Scan for the cell matching the given text and deliver its [x, y] coordinate at center. 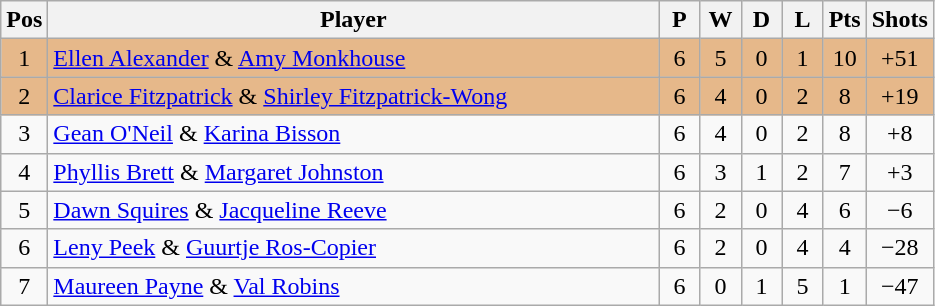
Ellen Alexander & Amy Monkhouse [354, 58]
+19 [900, 96]
L [802, 20]
Maureen Payne & Val Robins [354, 286]
−28 [900, 248]
Shots [900, 20]
−6 [900, 210]
W [720, 20]
+8 [900, 134]
Gean O'Neil & Karina Bisson [354, 134]
Pos [24, 20]
−47 [900, 286]
D [762, 20]
P [680, 20]
+3 [900, 172]
Phyllis Brett & Margaret Johnston [354, 172]
Dawn Squires & Jacqueline Reeve [354, 210]
Player [354, 20]
Clarice Fitzpatrick & Shirley Fitzpatrick-Wong [354, 96]
10 [844, 58]
Leny Peek & Guurtje Ros-Copier [354, 248]
+51 [900, 58]
Pts [844, 20]
